Search for the cell housing the specified text and yield its [X, Y] center coordinate. 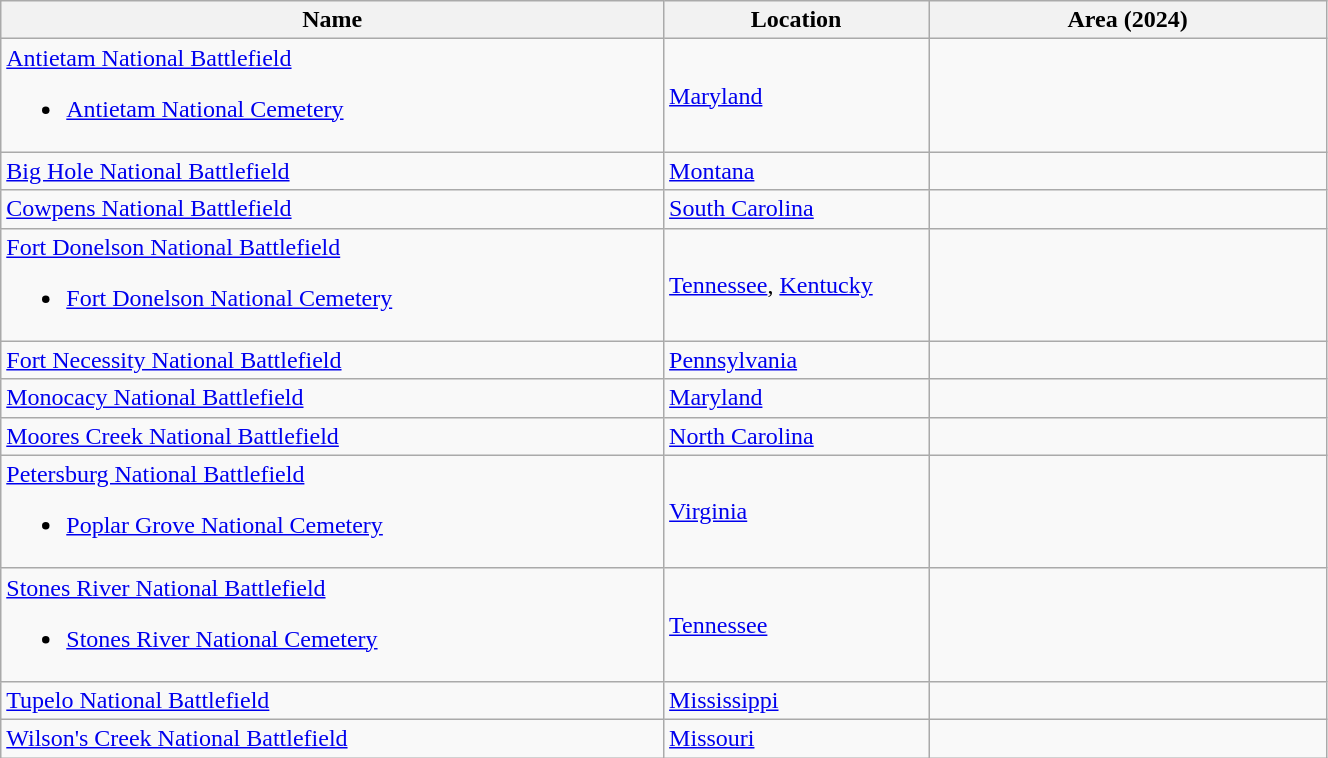
Tennessee [796, 624]
South Carolina [796, 209]
North Carolina [796, 436]
Virginia [796, 512]
Tennessee, Kentucky [796, 284]
Missouri [796, 738]
Monocacy National Battlefield [332, 398]
Cowpens National Battlefield [332, 209]
Petersburg National BattlefieldPoplar Grove National Cemetery [332, 512]
Montana [796, 171]
Antietam National BattlefieldAntietam National Cemetery [332, 96]
Location [796, 20]
Fort Donelson National BattlefieldFort Donelson National Cemetery [332, 284]
Area (2024) [1128, 20]
Fort Necessity National Battlefield [332, 360]
Stones River National BattlefieldStones River National Cemetery [332, 624]
Name [332, 20]
Moores Creek National Battlefield [332, 436]
Wilson's Creek National Battlefield [332, 738]
Big Hole National Battlefield [332, 171]
Mississippi [796, 700]
Pennsylvania [796, 360]
Tupelo National Battlefield [332, 700]
